Identify which cell holds the provided text, then report its (x, y) central coordinate. 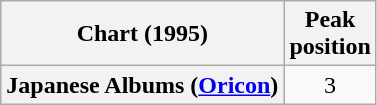
3 (330, 85)
Peak position (330, 34)
Japanese Albums (Oricon) (142, 85)
Chart (1995) (142, 34)
